From the cell containing the given text, extract its center point as [x, y] coordinate. 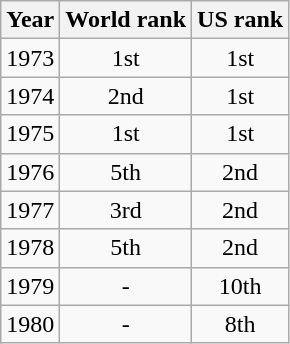
1974 [30, 96]
World rank [126, 20]
1973 [30, 58]
3rd [126, 210]
1977 [30, 210]
1980 [30, 324]
10th [240, 286]
1976 [30, 172]
1979 [30, 286]
1978 [30, 248]
1975 [30, 134]
8th [240, 324]
Year [30, 20]
US rank [240, 20]
